Extract the [x, y] coordinate from the center of the cell holding the provided text.  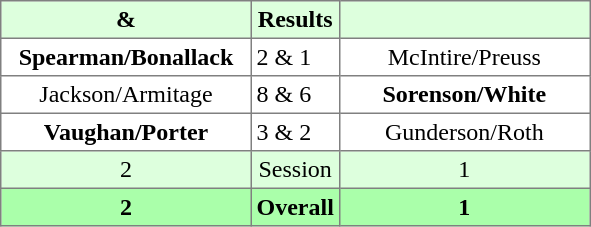
Jackson/Armitage [126, 95]
3 & 2 [295, 132]
& [126, 20]
Session [295, 170]
8 & 6 [295, 95]
Sorenson/White [464, 95]
Results [295, 20]
2 & 1 [295, 57]
Spearman/Bonallack [126, 57]
Vaughan/Porter [126, 132]
Overall [295, 207]
Gunderson/Roth [464, 132]
McIntire/Preuss [464, 57]
